Provide the [X, Y] coordinate of the cell's center where the given text is located.  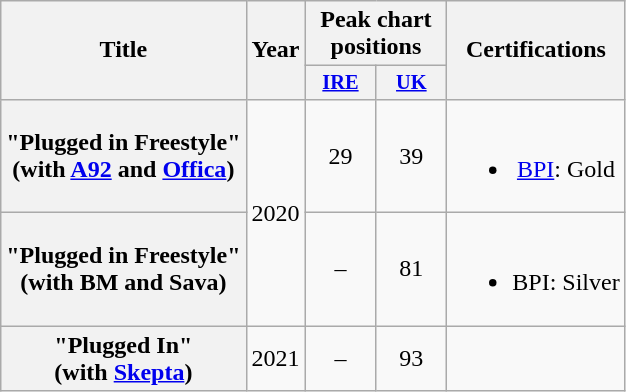
Title [124, 50]
2021 [276, 358]
39 [412, 156]
Peak chart positions [376, 34]
"Plugged in Freestyle"(with BM and Sava) [124, 270]
UK [412, 83]
IRE [340, 83]
29 [340, 156]
BPI: Gold [536, 156]
81 [412, 270]
BPI: Silver [536, 270]
"Plugged in Freestyle"(with A92 and Offica) [124, 156]
2020 [276, 212]
Certifications [536, 50]
93 [412, 358]
"Plugged In"(with Skepta) [124, 358]
Year [276, 50]
